Scan for the cell matching the given text and deliver its (x, y) coordinate at center. 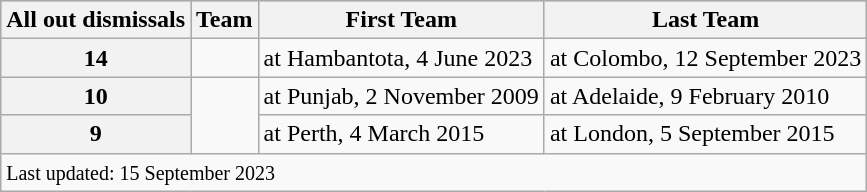
14 (96, 58)
at Colombo, 12 September 2023 (705, 58)
at Adelaide, 9 February 2010 (705, 96)
Last Team (705, 20)
Team (225, 20)
9 (96, 134)
at London, 5 September 2015 (705, 134)
All out dismissals (96, 20)
at Hambantota, 4 June 2023 (401, 58)
First Team (401, 20)
at Perth, 4 March 2015 (401, 134)
at Punjab, 2 November 2009 (401, 96)
10 (96, 96)
Last updated: 15 September 2023 (434, 172)
